Identify which cell holds the provided text, then report its (X, Y) central coordinate. 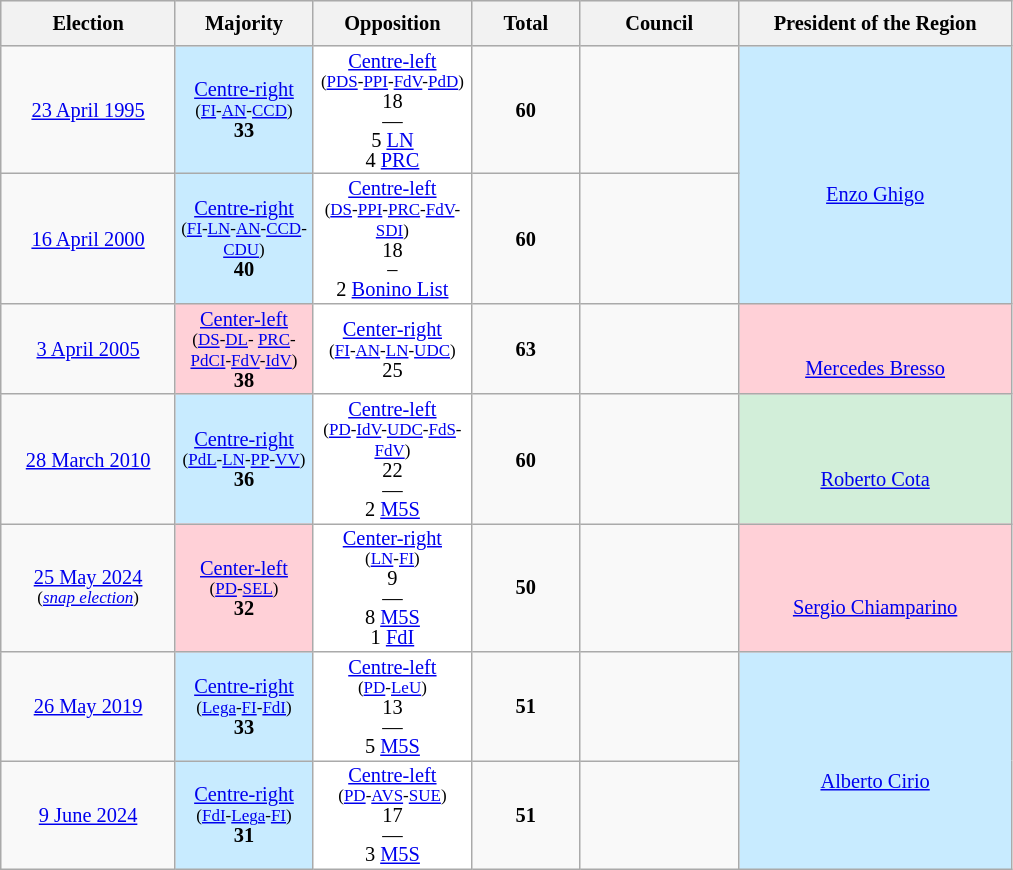
Centre-right(FI-LN-AN-CCD-CDU)40 (244, 239)
Council (659, 22)
63 (526, 348)
28 March 2010 (88, 459)
Centre-left(PD-AVS-SUE)17—3 M5S (393, 814)
Majority (244, 22)
Election (88, 22)
Center-left(DS-DL- PRC-PdCI-FdV-IdV)38 (244, 348)
Center-right(FI-AN-LN-UDC)25 (393, 348)
Centre-left(DS-PPI-PRC-FdV-SDI)18–2 Bonino List (393, 239)
Centre-right(FdI-Lega-FI)31 (244, 814)
Centre-right(FI-AN-CCD)33 (244, 109)
Enzo Ghigo (875, 174)
3 April 2005 (88, 348)
Opposition (393, 22)
Mercedes Bresso (875, 348)
Center-right(LN-FI)9—8 M5S1 FdI (393, 587)
23 April 1995 (88, 109)
Centre-left(PDS-PPI-FdV-PdD)18—5 LN4 PRC (393, 109)
Centre-left(PD-LeU)13—5 M5S (393, 706)
Total (526, 22)
Sergio Chiamparino (875, 587)
25 May 2024(snap election) (88, 587)
President of the Region (875, 22)
9 June 2024 (88, 814)
Centre-right(PdL-LN-PP-VV)36 (244, 459)
Centre-right(Lega-FI-FdI)33 (244, 706)
Centre-left(PD-IdV-UDC-FdS-FdV)22—2 M5S (393, 459)
Center-left(PD-SEL)32 (244, 587)
Roberto Cota (875, 459)
50 (526, 587)
26 May 2019 (88, 706)
Alberto Cirio (875, 760)
16 April 2000 (88, 239)
